Return (x, y) of the center of cell containing provided text 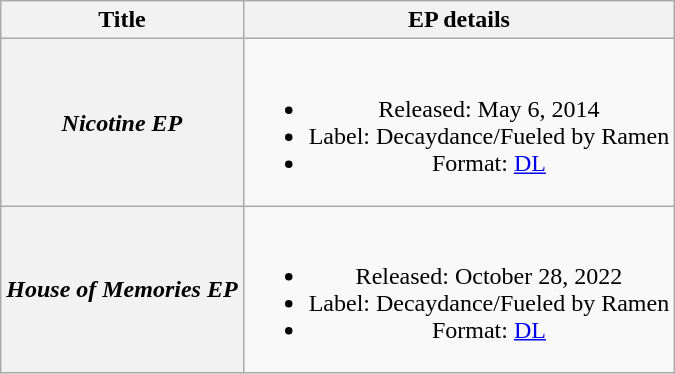
EP details (459, 20)
House of Memories EP (122, 290)
Released: May 6, 2014Label: Decaydance/Fueled by RamenFormat: DL (459, 122)
Nicotine EP (122, 122)
Title (122, 20)
Released: October 28, 2022Label: Decaydance/Fueled by RamenFormat: DL (459, 290)
